Identify which cell holds the provided text, then report its (x, y) central coordinate. 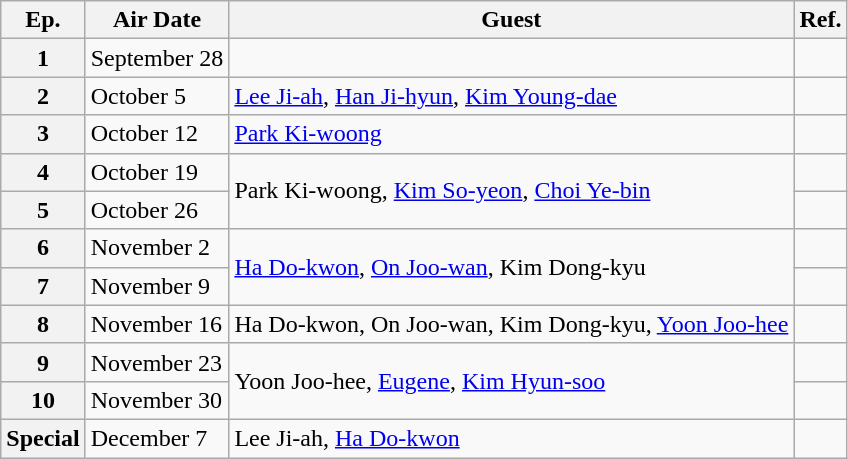
Lee Ji-ah, Ha Do-kwon (512, 438)
10 (43, 400)
7 (43, 286)
Ep. (43, 20)
8 (43, 324)
Lee Ji-ah, Han Ji-hyun, Kim Young-dae (512, 96)
Park Ki-woong (512, 134)
9 (43, 362)
November 16 (157, 324)
Ref. (820, 20)
Ha Do-kwon, On Joo-wan, Kim Dong-kyu, Yoon Joo-hee (512, 324)
December 7 (157, 438)
3 (43, 134)
September 28 (157, 58)
November 2 (157, 248)
November 23 (157, 362)
4 (43, 172)
November 9 (157, 286)
Guest (512, 20)
Park Ki-woong, Kim So-yeon, Choi Ye-bin (512, 191)
Air Date (157, 20)
Ha Do-kwon, On Joo-wan, Kim Dong-kyu (512, 267)
Special (43, 438)
October 26 (157, 210)
November 30 (157, 400)
October 19 (157, 172)
October 5 (157, 96)
Yoon Joo-hee, Eugene, Kim Hyun-soo (512, 381)
1 (43, 58)
6 (43, 248)
2 (43, 96)
October 12 (157, 134)
5 (43, 210)
